Output the (X, Y) coordinate of the center of the cell containing the given text.  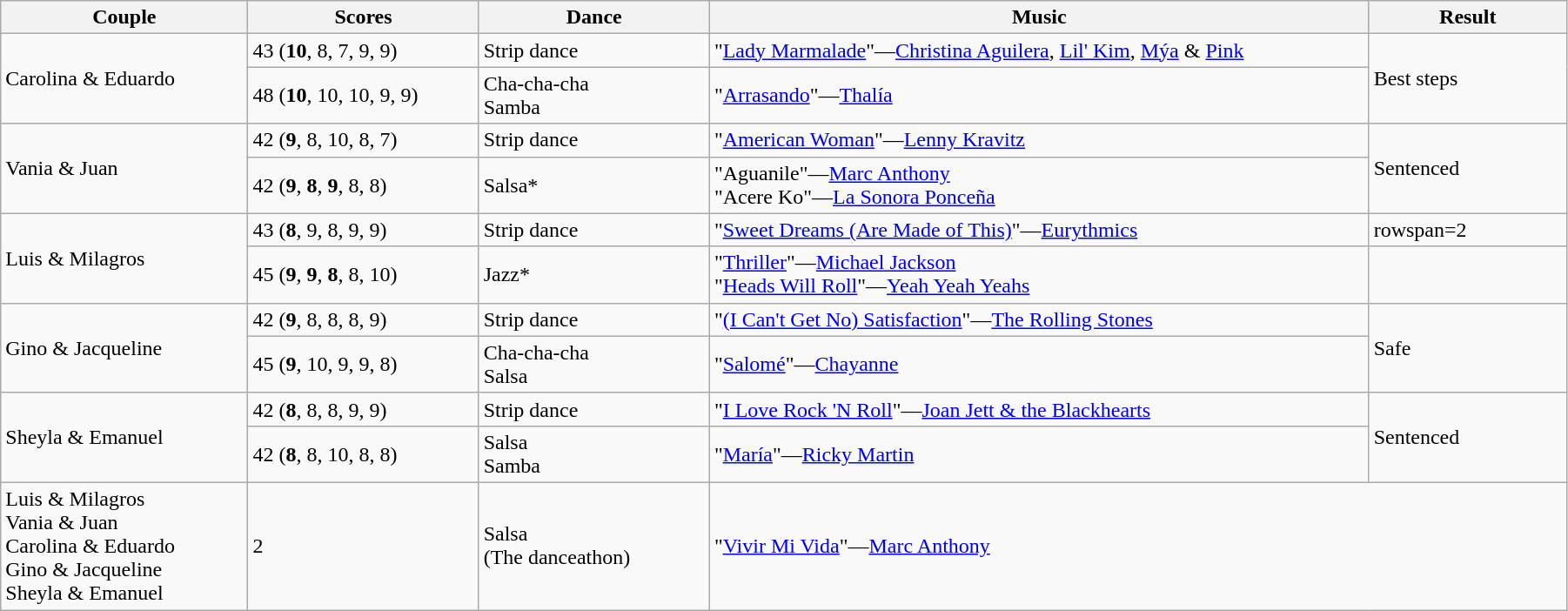
42 (8, 8, 8, 9, 9) (364, 409)
"American Woman"—Lenny Kravitz (1039, 140)
45 (9, 9, 8, 8, 10) (364, 275)
Couple (124, 17)
"(I Can't Get No) Satisfaction"—The Rolling Stones (1039, 319)
"Salomé"—Chayanne (1039, 364)
48 (10, 10, 10, 9, 9) (364, 96)
"Aguanile"—Marc Anthony"Acere Ko"—La Sonora Ponceña (1039, 185)
"María"—Ricky Martin (1039, 454)
Cha-cha-chaSalsa (593, 364)
Jazz* (593, 275)
43 (8, 9, 8, 9, 9) (364, 230)
"Thriller"—Michael Jackson"Heads Will Roll"—Yeah Yeah Yeahs (1039, 275)
SalsaSamba (593, 454)
"Sweet Dreams (Are Made of This)"—Eurythmics (1039, 230)
Salsa* (593, 185)
"I Love Rock 'N Roll"—Joan Jett & the Blackhearts (1039, 409)
45 (9, 10, 9, 9, 8) (364, 364)
42 (9, 8, 8, 8, 9) (364, 319)
42 (9, 8, 9, 8, 8) (364, 185)
Luis & Milagros (124, 258)
"Arrasando"—Thalía (1039, 96)
Best steps (1467, 78)
Result (1467, 17)
"Lady Marmalade"—Christina Aguilera, Lil' Kim, Mýa & Pink (1039, 50)
Cha-cha-chaSamba (593, 96)
Sheyla & Emanuel (124, 437)
Music (1039, 17)
Carolina & Eduardo (124, 78)
"Vivir Mi Vida"—Marc Anthony (1138, 546)
Luis & MilagrosVania & JuanCarolina & EduardoGino & JacquelineSheyla & Emanuel (124, 546)
Scores (364, 17)
Dance (593, 17)
42 (9, 8, 10, 8, 7) (364, 140)
Vania & Juan (124, 169)
42 (8, 8, 10, 8, 8) (364, 454)
2 (364, 546)
43 (10, 8, 7, 9, 9) (364, 50)
Safe (1467, 348)
Salsa(The danceathon) (593, 546)
rowspan=2 (1467, 230)
Gino & Jacqueline (124, 348)
